Return [X, Y] of the center of cell containing provided text 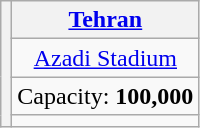
Tehran [106, 20]
Azadi Stadium [106, 58]
Capacity: 100,000 [106, 96]
